Search for the cell housing the specified text and yield its [X, Y] center coordinate. 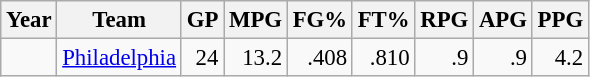
13.2 [256, 58]
FT% [384, 20]
Year [29, 20]
Team [119, 20]
24 [202, 58]
PPG [560, 20]
4.2 [560, 58]
APG [504, 20]
FG% [320, 20]
.408 [320, 58]
Philadelphia [119, 58]
RPG [444, 20]
GP [202, 20]
.810 [384, 58]
MPG [256, 20]
